Provide the [X, Y] coordinate of the cell's center where the given text is located.  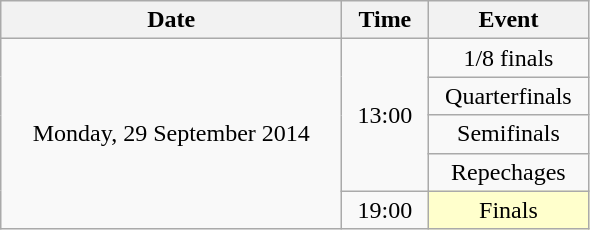
Quarterfinals [508, 96]
13:00 [385, 115]
Repechages [508, 172]
Date [172, 20]
1/8 finals [508, 58]
Finals [508, 210]
Monday, 29 September 2014 [172, 134]
Semifinals [508, 134]
19:00 [385, 210]
Event [508, 20]
Time [385, 20]
